Detect which cell encompasses the target text, then output its [x, y] center coordinate. 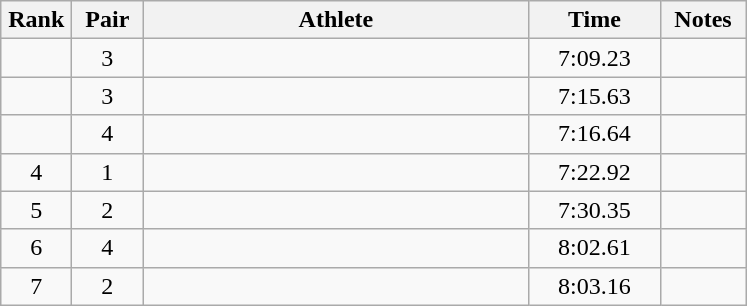
Rank [36, 20]
7:09.23 [594, 58]
Pair [108, 20]
8:02.61 [594, 248]
1 [108, 172]
Notes [703, 20]
7 [36, 286]
8:03.16 [594, 286]
6 [36, 248]
7:16.64 [594, 134]
7:22.92 [594, 172]
7:15.63 [594, 96]
Athlete [336, 20]
Time [594, 20]
7:30.35 [594, 210]
5 [36, 210]
